Extract the [X, Y] coordinate from the center of the cell holding the provided text.  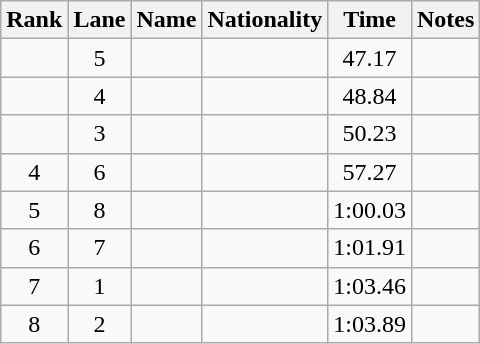
50.23 [370, 134]
Notes [445, 20]
1:00.03 [370, 210]
1:03.89 [370, 324]
Name [166, 20]
2 [100, 324]
47.17 [370, 58]
Nationality [265, 20]
48.84 [370, 96]
Rank [34, 20]
Time [370, 20]
57.27 [370, 172]
1 [100, 286]
1:03.46 [370, 286]
Lane [100, 20]
3 [100, 134]
1:01.91 [370, 248]
